For the text-containing cell, return its midpoint in [X, Y] coordinate format. 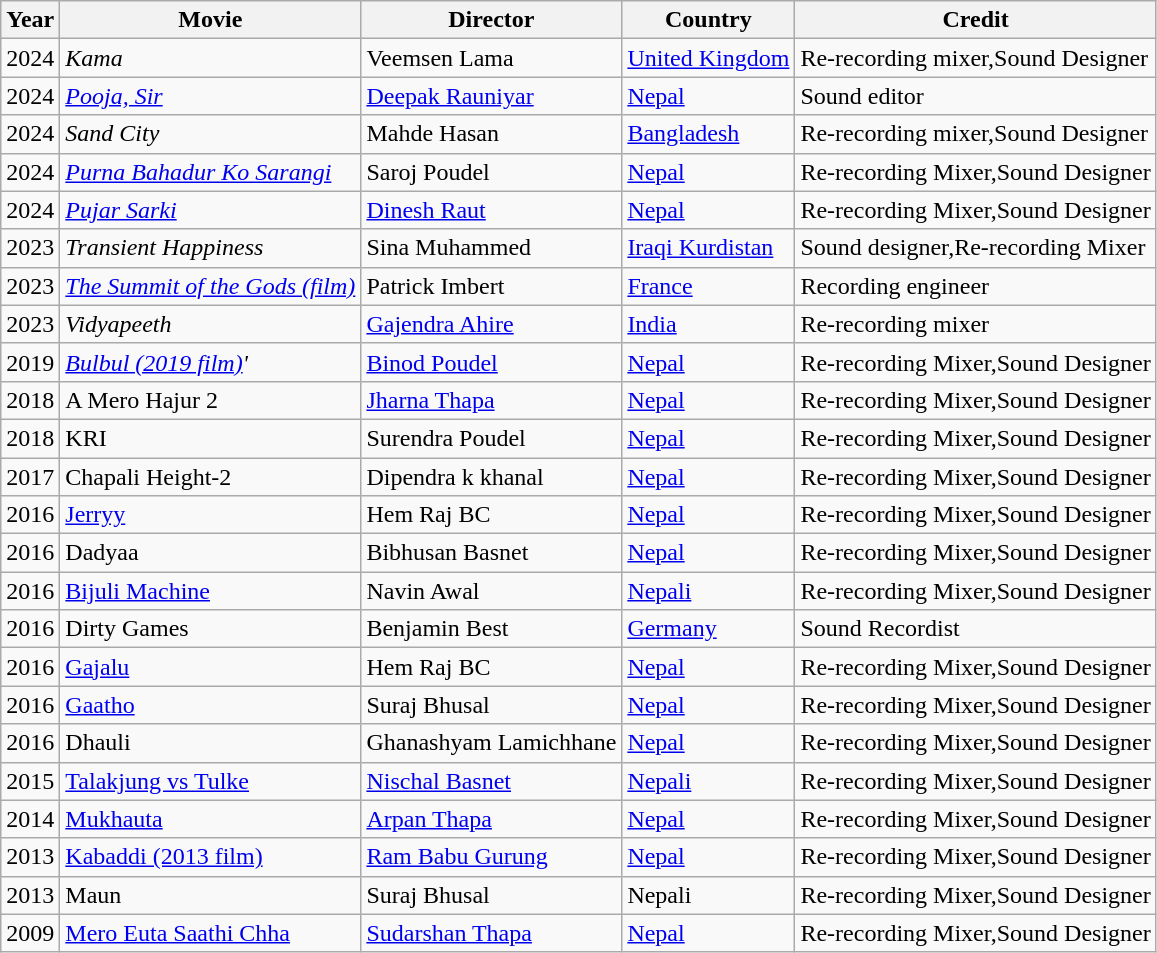
Maun [210, 895]
Mukhauta [210, 819]
Kama [210, 58]
Bijuli Machine [210, 591]
2009 [30, 933]
Ram Babu Gurung [492, 857]
Pooja, Sir [210, 96]
Gaatho [210, 705]
Kabaddi (2013 film) [210, 857]
2019 [30, 362]
Recording engineer [976, 286]
Sina Muhammed [492, 248]
Benjamin Best [492, 629]
Director [492, 20]
Navin Awal [492, 591]
Surendra Poudel [492, 438]
Credit [976, 20]
Vidyapeeth [210, 324]
Year [30, 20]
Sound designer,Re-recording Mixer [976, 248]
Talakjung vs Tulke [210, 781]
Sand City [210, 134]
Re-recording mixer [976, 324]
Jharna Thapa [492, 400]
Dipendra k khanal [492, 477]
Jerryy [210, 515]
India [708, 324]
Deepak Rauniyar [492, 96]
Ghanashyam Lamichhane [492, 743]
Nischal Basnet [492, 781]
United Kingdom [708, 58]
Arpan Thapa [492, 819]
Bangladesh [708, 134]
Gajendra Ahire [492, 324]
Germany [708, 629]
A Mero Hajur 2 [210, 400]
Iraqi Kurdistan [708, 248]
Gajalu [210, 667]
Pujar Sarki [210, 210]
Mahde Hasan [492, 134]
France [708, 286]
Sound editor [976, 96]
Dadyaa [210, 553]
Sudarshan Thapa [492, 933]
KRI [210, 438]
Dinesh Raut [492, 210]
Sound Recordist [976, 629]
Country [708, 20]
Patrick Imbert [492, 286]
Dirty Games [210, 629]
Saroj Poudel [492, 172]
2015 [30, 781]
Bibhusan Basnet [492, 553]
Veemsen Lama [492, 58]
The Summit of the Gods (film) [210, 286]
2017 [30, 477]
Bulbul (2019 film)' [210, 362]
Dhauli [210, 743]
Mero Euta Saathi Chha [210, 933]
2014 [30, 819]
Binod Poudel [492, 362]
Movie [210, 20]
Purna Bahadur Ko Sarangi [210, 172]
Transient Happiness [210, 248]
Chapali Height-2 [210, 477]
